Search for the cell housing the specified text and yield its (X, Y) center coordinate. 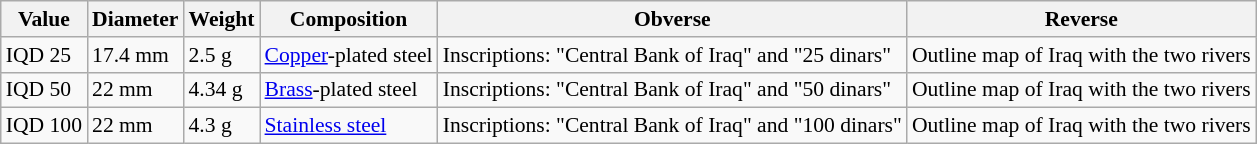
Inscriptions: "Central Bank of Iraq" and "25 dinars" (672, 55)
IQD 100 (44, 126)
IQD 25 (44, 55)
4.34 g (221, 90)
Diameter (135, 19)
Composition (349, 19)
17.4 mm (135, 55)
IQD 50 (44, 90)
Obverse (672, 19)
4.3 g (221, 126)
Inscriptions: "Central Bank of Iraq" and "100 dinars" (672, 126)
Weight (221, 19)
Value (44, 19)
Brass-plated steel (349, 90)
Inscriptions: "Central Bank of Iraq" and "50 dinars" (672, 90)
Copper-plated steel (349, 55)
2.5 g (221, 55)
Stainless steel (349, 126)
Reverse (1082, 19)
